Identify which cell holds the provided text, then report its (x, y) central coordinate. 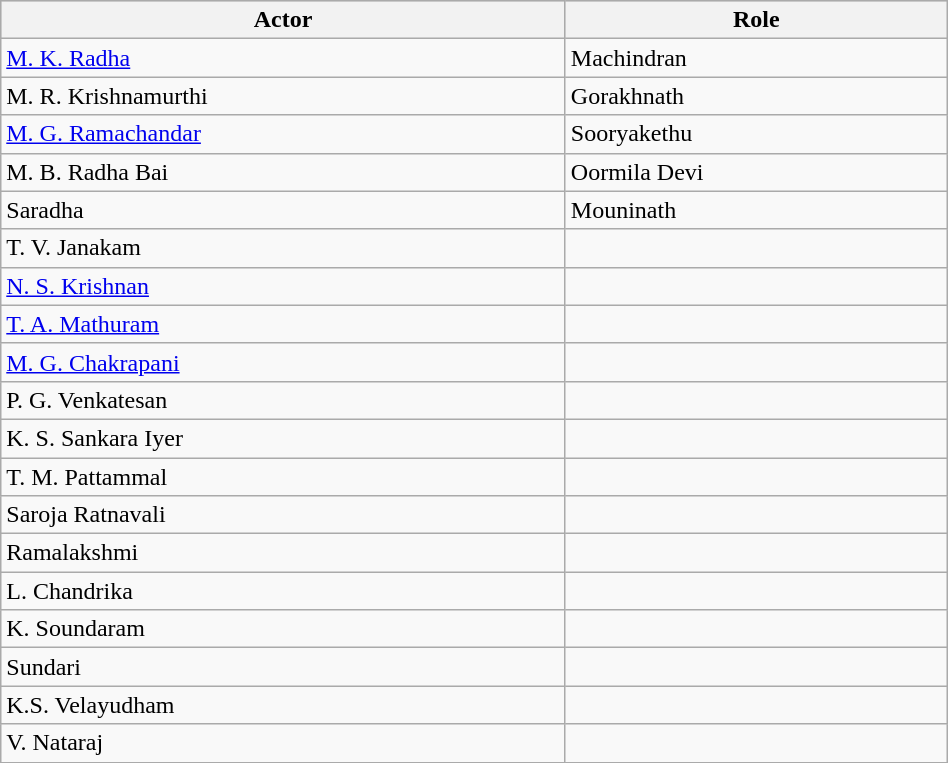
T. M. Pattammal (284, 477)
K. Soundaram (284, 629)
T. A. Mathuram (284, 324)
M. K. Radha (284, 58)
Saradha (284, 210)
Oormila Devi (756, 172)
Mouninath (756, 210)
K.S. Velayudham (284, 705)
K. S. Sankara Iyer (284, 438)
Machindran (756, 58)
M. G. Ramachandar (284, 134)
M. R. Krishnamurthi (284, 96)
Sooryakethu (756, 134)
Gorakhnath (756, 96)
Ramalakshmi (284, 553)
Role (756, 20)
T. V. Janakam (284, 248)
N. S. Krishnan (284, 286)
M. G. Chakrapani (284, 362)
Saroja Ratnavali (284, 515)
Actor (284, 20)
V. Nataraj (284, 743)
P. G. Venkatesan (284, 400)
M. B. Radha Bai (284, 172)
L. Chandrika (284, 591)
Sundari (284, 667)
